Identify which cell holds the provided text, then report its (x, y) central coordinate. 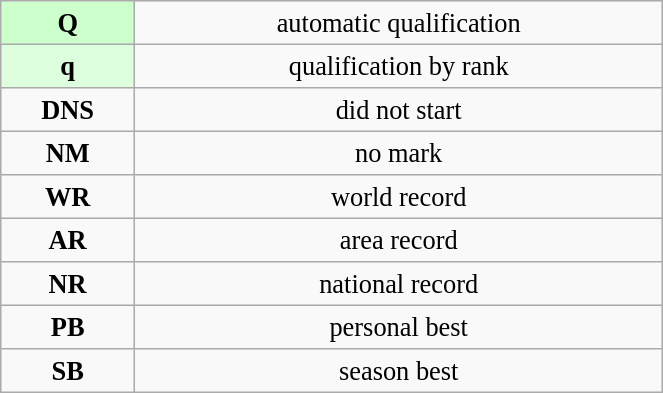
world record (399, 197)
DNS (68, 109)
PB (68, 327)
season best (399, 371)
qualification by rank (399, 66)
did not start (399, 109)
no mark (399, 153)
WR (68, 197)
personal best (399, 327)
SB (68, 371)
AR (68, 240)
national record (399, 284)
NM (68, 153)
Q (68, 22)
NR (68, 284)
automatic qualification (399, 22)
area record (399, 240)
q (68, 66)
